Scan for the cell matching the given text and deliver its [X, Y] coordinate at center. 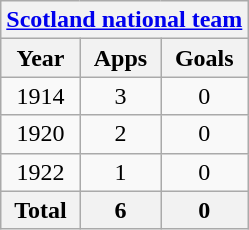
1 [120, 172]
1920 [40, 134]
Year [40, 58]
Goals [204, 58]
3 [120, 96]
1922 [40, 172]
Total [40, 210]
1914 [40, 96]
6 [120, 210]
2 [120, 134]
Apps [120, 58]
Scotland national team [124, 20]
